Provide the [X, Y] coordinate of the cell's center where the given text is located.  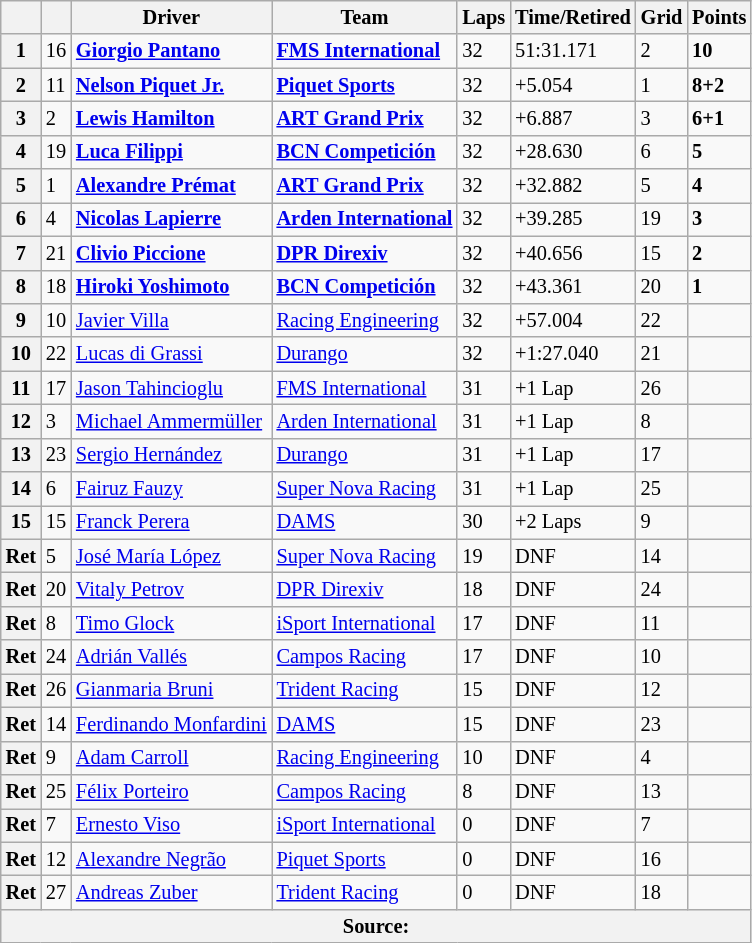
Nicolas Lapierre [172, 219]
Adrián Vallés [172, 657]
Time/Retired [573, 17]
Franck Perera [172, 522]
Hiroki Yoshimoto [172, 287]
Félix Porteiro [172, 791]
Driver [172, 17]
+2 Laps [573, 522]
+32.882 [573, 186]
Alexandre Negrão [172, 859]
José María López [172, 556]
+43.361 [573, 287]
+57.004 [573, 320]
Source: [376, 926]
Timo Glock [172, 623]
27 [56, 892]
Vitaly Petrov [172, 589]
Points [719, 17]
+6.887 [573, 118]
Lewis Hamilton [172, 118]
Adam Carroll [172, 758]
Jason Tahincioglu [172, 388]
Giorgio Pantano [172, 51]
Lucas di Grassi [172, 354]
Alexandre Prémat [172, 186]
Nelson Piquet Jr. [172, 85]
Sergio Hernández [172, 455]
51:31.171 [573, 51]
+1:27.040 [573, 354]
Grid [662, 17]
Gianmaria Bruni [172, 690]
+5.054 [573, 85]
Clivio Piccione [172, 253]
Team [365, 17]
+40.656 [573, 253]
Fairuz Fauzy [172, 489]
Ferdinando Monfardini [172, 724]
8+2 [719, 85]
Javier Villa [172, 320]
Andreas Zuber [172, 892]
6+1 [719, 118]
Ernesto Viso [172, 825]
Luca Filippi [172, 152]
Michael Ammermüller [172, 421]
+39.285 [573, 219]
30 [484, 522]
Laps [484, 17]
+28.630 [573, 152]
